Extract the [x, y] coordinate from the center of the cell holding the provided text.  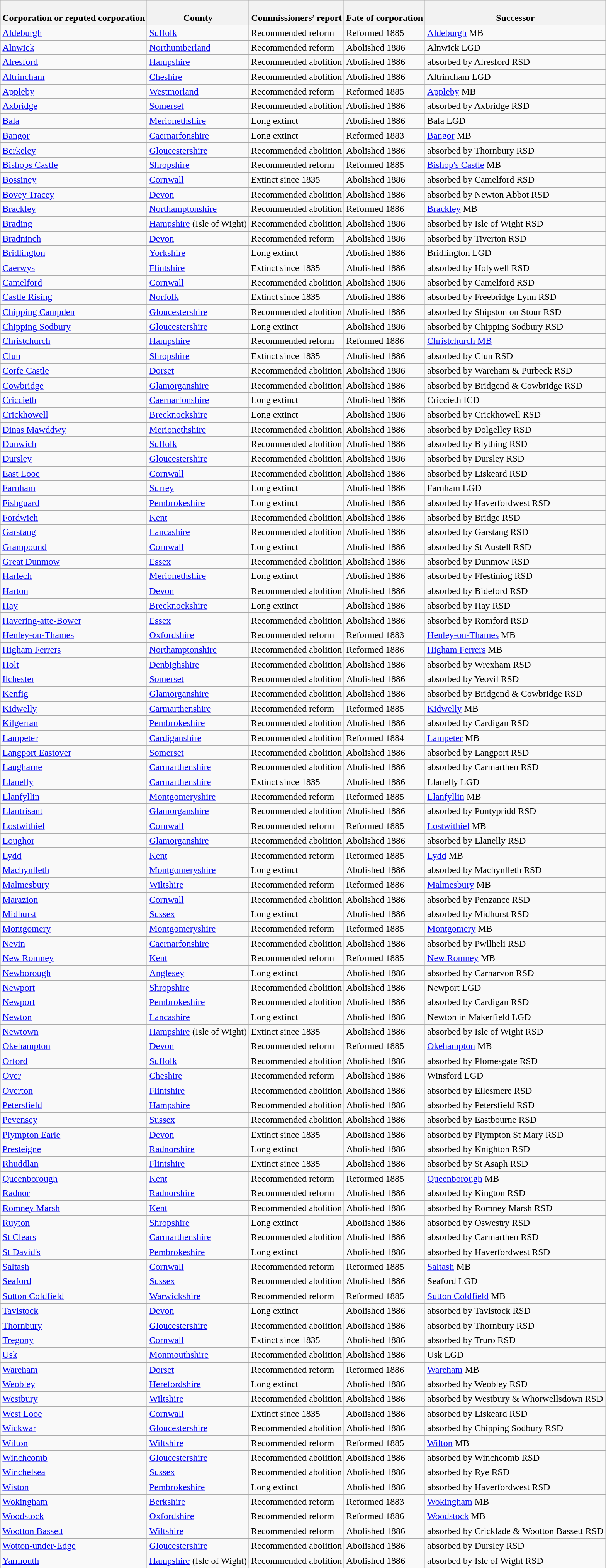
Denbighshire [198, 664]
Dinas Mawddwy [74, 430]
Malmesbury MB [515, 885]
Bangor [74, 135]
Radnor [74, 1193]
Bossiney [74, 179]
absorbed by Holywell RSD [515, 268]
absorbed by Axbridge RSD [515, 106]
Fordwich [74, 518]
Pevensey [74, 1120]
absorbed by Knighton RSD [515, 1149]
Chipping Sodbury [74, 326]
Malmesbury [74, 885]
absorbed by Penzance RSD [515, 900]
Lostwithiel MB [515, 826]
Lydd [74, 855]
Orford [74, 1061]
Berkeley [74, 150]
Crickhowell [74, 414]
absorbed by Midhurst RSD [515, 914]
Aldeburgh MB [515, 33]
Overton [74, 1090]
Bala [74, 121]
absorbed by Petersfield RSD [515, 1105]
Yorkshire [198, 253]
Harton [74, 591]
Hay [74, 606]
Westbury [74, 1399]
Wokingham MB [515, 1502]
Fishguard [74, 503]
New Romney [74, 958]
Winchelsea [74, 1472]
Alresford [74, 62]
Kidwelly [74, 709]
Newport LGD [515, 988]
Farnham [74, 488]
Westmorland [198, 91]
Bradninch [74, 238]
Corfe Castle [74, 370]
Woodstock MB [515, 1516]
Llanelly [74, 782]
absorbed by Truro RSD [515, 1340]
Wotton-under-Edge [74, 1546]
absorbed by Dolgelley RSD [515, 430]
Alnwick LGD [515, 47]
absorbed by Tavistock RSD [515, 1311]
Bridlington [74, 253]
Higham Ferrers MB [515, 650]
absorbed by Dunmow RSD [515, 562]
Berkshire [198, 1502]
Romney Marsh [74, 1208]
Rhuddlan [74, 1164]
absorbed by Alresford RSD [515, 62]
Llanfyllin [74, 797]
absorbed by Eastbourne RSD [515, 1120]
absorbed by Blything RSD [515, 444]
Wilton [74, 1443]
Altrincham [74, 77]
Cardiganshire [198, 738]
Clun [74, 356]
Lampeter MB [515, 738]
Brackley [74, 209]
Montgomery MB [515, 929]
Higham Ferrers [74, 650]
Kenfig [74, 694]
Loughor [74, 841]
absorbed by Oswestry RSD [515, 1223]
Langport Eastover [74, 753]
absorbed by Newton Abbot RSD [515, 194]
Okehampton MB [515, 1046]
absorbed by Pwllheli RSD [515, 944]
Lydd MB [515, 855]
Brackley MB [515, 209]
absorbed by Bideford RSD [515, 591]
Ruyton [74, 1223]
St David's [74, 1252]
absorbed by Langport RSD [515, 753]
absorbed by Bridge RSD [515, 518]
Wootton Bassett [74, 1531]
Holt [74, 664]
Henley-on-Thames [74, 635]
Saltash MB [515, 1267]
absorbed by Rye RSD [515, 1472]
absorbed by Clun RSD [515, 356]
Newton [74, 1017]
absorbed by Romney Marsh RSD [515, 1208]
St Clears [74, 1237]
Fate of corporation [385, 13]
Thornbury [74, 1325]
Havering-atte-Bower [74, 620]
Aldeburgh [74, 33]
New Romney MB [515, 958]
East Looe [74, 474]
Llantrisant [74, 811]
Yarmouth [74, 1560]
Queenborough [74, 1179]
absorbed by Wrexham RSD [515, 664]
Criccieth [74, 400]
absorbed by Romford RSD [515, 620]
Castle Rising [74, 297]
West Looe [74, 1414]
Tregony [74, 1340]
Farnham LGD [515, 488]
Okehampton [74, 1046]
Machynlleth [74, 870]
Bishops Castle [74, 165]
absorbed by Winchcomb RSD [515, 1458]
absorbed by Freebridge Lynn RSD [515, 297]
Chipping Campden [74, 312]
Grampound [74, 547]
Axbridge [74, 106]
Llanelly LGD [515, 782]
Weobley [74, 1384]
Nevin [74, 944]
Norfolk [198, 297]
Corporation or reputed corporation [74, 13]
Henley-on-Thames MB [515, 635]
Marazion [74, 900]
absorbed by Westbury & Whorwellsdown RSD [515, 1399]
Kilgerran [74, 723]
Seaford LGD [515, 1281]
Presteigne [74, 1149]
Tavistock [74, 1311]
Monmouthshire [198, 1355]
Appleby [74, 91]
Over [74, 1076]
Lampeter [74, 738]
Wilton MB [515, 1443]
Petersfield [74, 1105]
absorbed by Cricklade & Wootton Bassett RSD [515, 1531]
Brading [74, 224]
Queenborough MB [515, 1179]
Saltash [74, 1267]
absorbed by Machynlleth RSD [515, 870]
Wickwar [74, 1428]
Laugharne [74, 767]
Montgomery [74, 929]
Appleby MB [515, 91]
Bishop's Castle MB [515, 165]
Northumberland [198, 47]
absorbed by Hay RSD [515, 606]
absorbed by Yeovil RSD [515, 679]
Alnwick [74, 47]
County [198, 13]
Newborough [74, 973]
Plympton Earle [74, 1134]
absorbed by Plomesgate RSD [515, 1061]
Bovey Tracey [74, 194]
Herefordshire [198, 1384]
Altrincham LGD [515, 77]
Wiston [74, 1487]
Successor [515, 13]
Winchcomb [74, 1458]
absorbed by Llanelly RSD [515, 841]
Wareham MB [515, 1370]
Lostwithiel [74, 826]
Usk [74, 1355]
absorbed by Shipston on Stour RSD [515, 312]
absorbed by Carnarvon RSD [515, 973]
absorbed by Crickhowell RSD [515, 414]
absorbed by Ffestiniog RSD [515, 576]
absorbed by Pontypridd RSD [515, 811]
Newton in Makerfield LGD [515, 1017]
Winsford LGD [515, 1076]
absorbed by St Asaph RSD [515, 1164]
Wareham [74, 1370]
Bridlington LGD [515, 253]
Wokingham [74, 1502]
Surrey [198, 488]
absorbed by Weobley RSD [515, 1384]
Cowbridge [74, 385]
Caerwys [74, 268]
Criccieth ICD [515, 400]
Commissioners’ report [297, 13]
absorbed by Plympton St Mary RSD [515, 1134]
Camelford [74, 282]
Christchurch [74, 341]
Garstang [74, 532]
Sutton Coldfield [74, 1296]
Llanfyllin MB [515, 797]
Reformed 1884 [385, 738]
Sutton Coldfield MB [515, 1296]
absorbed by Tiverton RSD [515, 238]
absorbed by Garstang RSD [515, 532]
Bala LGD [515, 121]
Ilchester [74, 679]
Dunwich [74, 444]
Dursley [74, 459]
Seaford [74, 1281]
Warwickshire [198, 1296]
Usk LGD [515, 1355]
Christchurch MB [515, 341]
Woodstock [74, 1516]
Great Dunmow [74, 562]
Midhurst [74, 914]
Harlech [74, 576]
absorbed by St Austell RSD [515, 547]
Anglesey [198, 973]
absorbed by Ellesmere RSD [515, 1090]
Newtown [74, 1032]
absorbed by Wareham & Purbeck RSD [515, 370]
Bangor MB [515, 135]
absorbed by Kington RSD [515, 1193]
Kidwelly MB [515, 709]
